Locate the cell with the specified text and output its (X, Y) center coordinate. 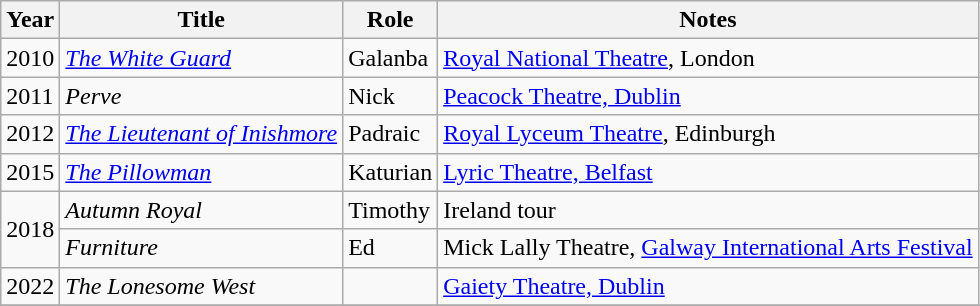
The Lonesome West (202, 286)
Peacock Theatre, Dublin (708, 96)
Lyric Theatre, Belfast (708, 172)
Role (390, 20)
Title (202, 20)
2012 (30, 134)
Royal National Theatre, London (708, 58)
Timothy (390, 210)
The Pillowman (202, 172)
Ed (390, 248)
The White Guard (202, 58)
Katurian (390, 172)
2011 (30, 96)
Notes (708, 20)
Galanba (390, 58)
Perve (202, 96)
2022 (30, 286)
The Lieutenant of Inishmore (202, 134)
Mick Lally Theatre, Galway International Arts Festival (708, 248)
Ireland tour (708, 210)
Year (30, 20)
2015 (30, 172)
2018 (30, 229)
Nick (390, 96)
Furniture (202, 248)
Royal Lyceum Theatre, Edinburgh (708, 134)
Gaiety Theatre, Dublin (708, 286)
Padraic (390, 134)
2010 (30, 58)
Autumn Royal (202, 210)
